Locate the cell with the specified text and output its [X, Y] center coordinate. 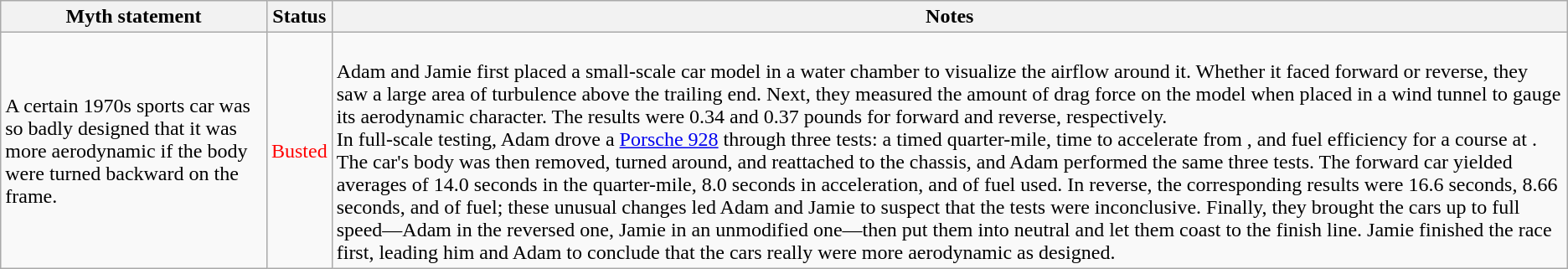
Myth statement [134, 17]
A certain 1970s sports car was so badly designed that it was more aerodynamic if the body were turned backward on the frame. [134, 151]
Status [299, 17]
Notes [950, 17]
Busted [299, 151]
